Pinpoint the cell where the given text exists, returning its (x, y) midpoint coordinate. 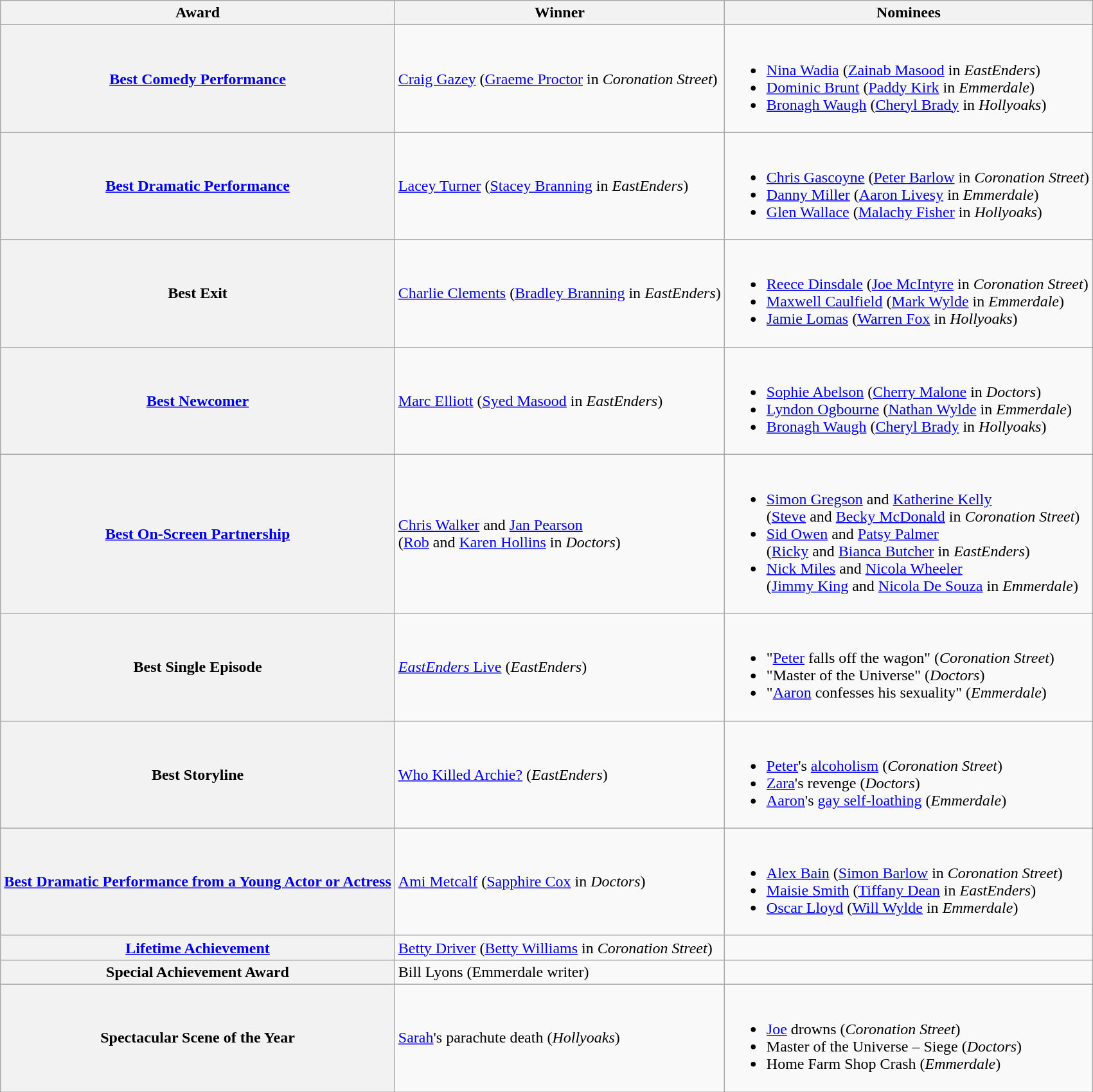
Bill Lyons (Emmerdale writer) (559, 972)
Winner (559, 13)
Sarah's parachute death (Hollyoaks) (559, 1038)
Chris Walker and Jan Pearson(Rob and Karen Hollins in Doctors) (559, 534)
Sophie Abelson (Cherry Malone in Doctors)Lyndon Ogbourne (Nathan Wylde in Emmerdale)Bronagh Waugh (Cheryl Brady in Hollyoaks) (909, 401)
Lacey Turner (Stacey Branning in EastEnders) (559, 186)
Nina Wadia (Zainab Masood in EastEnders)Dominic Brunt (Paddy Kirk in Emmerdale)Bronagh Waugh (Cheryl Brady in Hollyoaks) (909, 78)
Award (198, 13)
Best On-Screen Partnership (198, 534)
Best Single Episode (198, 667)
Joe drowns (Coronation Street)Master of the Universe – Siege (Doctors)Home Farm Shop Crash (Emmerdale) (909, 1038)
Best Comedy Performance (198, 78)
Reece Dinsdale (Joe McIntyre in Coronation Street)Maxwell Caulfield (Mark Wylde in Emmerdale)Jamie Lomas (Warren Fox in Hollyoaks) (909, 293)
Charlie Clements (Bradley Branning in EastEnders) (559, 293)
Chris Gascoyne (Peter Barlow in Coronation Street)Danny Miller (Aaron Livesy in Emmerdale)Glen Wallace (Malachy Fisher in Hollyoaks) (909, 186)
Ami Metcalf (Sapphire Cox in Doctors) (559, 881)
Best Newcomer (198, 401)
Spectacular Scene of the Year (198, 1038)
Best Dramatic Performance (198, 186)
Lifetime Achievement (198, 947)
Peter's alcoholism (Coronation Street)Zara's revenge (Doctors)Aaron's gay self-loathing (Emmerdale) (909, 775)
Craig Gazey (Graeme Proctor in Coronation Street) (559, 78)
Alex Bain (Simon Barlow in Coronation Street)Maisie Smith (Tiffany Dean in EastEnders)Oscar Lloyd (Will Wylde in Emmerdale) (909, 881)
Best Storyline (198, 775)
"Peter falls off the wagon" (Coronation Street)"Master of the Universe" (Doctors)"Aaron confesses his sexuality" (Emmerdale) (909, 667)
Special Achievement Award (198, 972)
EastEnders Live (EastEnders) (559, 667)
Betty Driver (Betty Williams in Coronation Street) (559, 947)
Best Dramatic Performance from a Young Actor or Actress (198, 881)
Nominees (909, 13)
Who Killed Archie? (EastEnders) (559, 775)
Best Exit (198, 293)
Marc Elliott (Syed Masood in EastEnders) (559, 401)
